Output the (X, Y) coordinate of the center of the cell containing the given text.  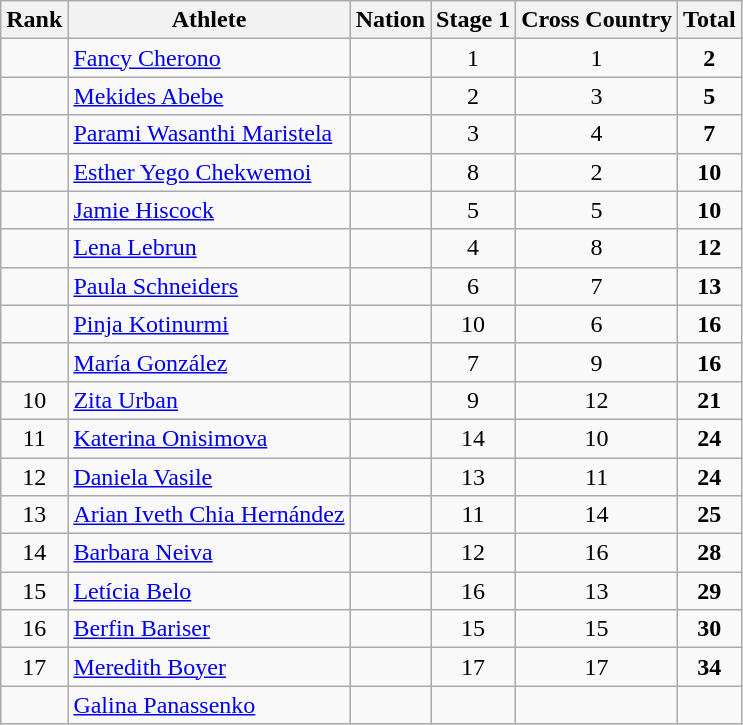
34 (710, 667)
Letícia Belo (209, 591)
Pinja Kotinurmi (209, 324)
Nation (390, 20)
21 (710, 400)
Athlete (209, 20)
28 (710, 553)
Barbara Neiva (209, 553)
Berfin Bariser (209, 629)
María González (209, 362)
Fancy Cherono (209, 58)
25 (710, 515)
Lena Lebrun (209, 248)
Cross Country (597, 20)
Mekides Abebe (209, 96)
Stage 1 (474, 20)
29 (710, 591)
Zita Urban (209, 400)
Galina Panassenko (209, 705)
Jamie Hiscock (209, 210)
30 (710, 629)
Total (710, 20)
Daniela Vasile (209, 477)
Rank (34, 20)
Paula Schneiders (209, 286)
Meredith Boyer (209, 667)
Arian Iveth Chia Hernández (209, 515)
Esther Yego Chekwemoi (209, 172)
Parami Wasanthi Maristela (209, 134)
Katerina Onisimova (209, 438)
